Provide the [X, Y] coordinate of the cell's center where the given text is located.  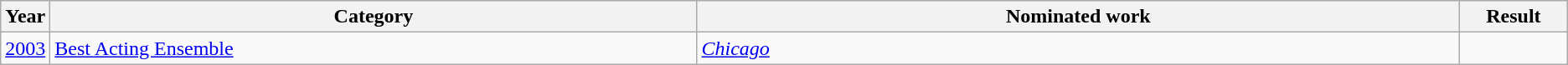
Nominated work [1079, 17]
Category [374, 17]
Year [25, 17]
Result [1514, 17]
Chicago [1079, 48]
2003 [25, 48]
Best Acting Ensemble [374, 48]
